Return the (X, Y) coordinate for the center point of the cell that contains the specified text.  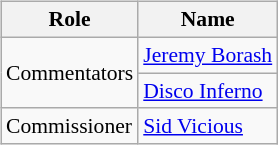
Jeremy Borash (208, 55)
Commissioner (70, 126)
Name (208, 20)
Role (70, 20)
Sid Vicious (208, 126)
Disco Inferno (208, 91)
Commentators (70, 72)
